Capture the cell that displays the provided text and extract its [X, Y] central coordinate. 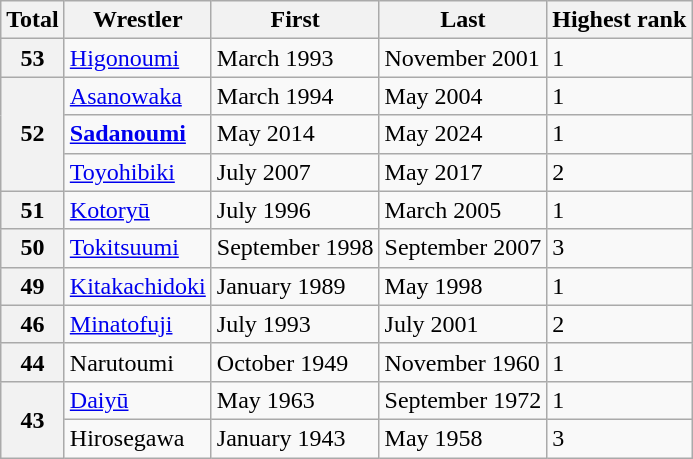
July 1996 [295, 210]
52 [33, 134]
July 1993 [295, 324]
October 1949 [295, 362]
September 1998 [295, 248]
51 [33, 210]
May 2024 [463, 134]
46 [33, 324]
Hirosegawa [138, 438]
March 1993 [295, 58]
49 [33, 286]
43 [33, 419]
Kotoryū [138, 210]
May 1963 [295, 400]
44 [33, 362]
50 [33, 248]
Daiyū [138, 400]
Sadanoumi [138, 134]
May 1958 [463, 438]
Kitakachidoki [138, 286]
53 [33, 58]
March 2005 [463, 210]
Highest rank [620, 20]
July 2001 [463, 324]
Toyohibiki [138, 172]
May 2014 [295, 134]
Minatofuji [138, 324]
Last [463, 20]
First [295, 20]
March 1994 [295, 96]
Higonoumi [138, 58]
May 2004 [463, 96]
November 1960 [463, 362]
Total [33, 20]
January 1943 [295, 438]
September 2007 [463, 248]
Wrestler [138, 20]
May 2017 [463, 172]
Tokitsuumi [138, 248]
Asanowaka [138, 96]
September 1972 [463, 400]
Narutoumi [138, 362]
November 2001 [463, 58]
May 1998 [463, 286]
January 1989 [295, 286]
July 2007 [295, 172]
